Identify which cell holds the provided text, then report its (x, y) central coordinate. 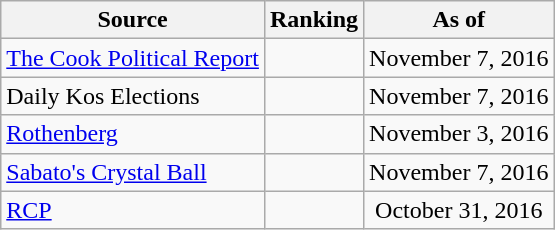
Sabato's Crystal Ball (133, 172)
RCP (133, 210)
Rothenberg (133, 134)
October 31, 2016 (459, 210)
Ranking (314, 20)
November 3, 2016 (459, 134)
As of (459, 20)
Source (133, 20)
The Cook Political Report (133, 58)
Daily Kos Elections (133, 96)
